For the text-containing cell, return its midpoint in [x, y] coordinate format. 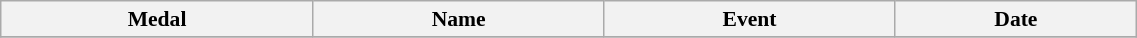
Name [458, 19]
Medal [158, 19]
Date [1016, 19]
Event [750, 19]
